Return (x, y) of the center of cell containing provided text 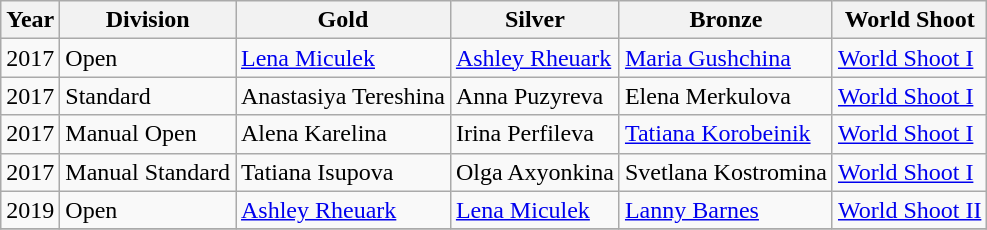
Lanny Barnes (726, 210)
Alena Karelina (344, 134)
Irina Perfileva (534, 134)
Manual Standard (148, 172)
Tatiana Korobeinik (726, 134)
Silver (534, 20)
2019 (30, 210)
World Shoot II (909, 210)
Svetlana Kostromina (726, 172)
Bronze (726, 20)
Gold (344, 20)
Anna Puzyreva (534, 96)
Manual Open (148, 134)
Year (30, 20)
Tatiana Isupova (344, 172)
Olga Axyonkina (534, 172)
Maria Gushchina (726, 58)
Anastasiya Tereshina (344, 96)
Standard (148, 96)
Division (148, 20)
World Shoot (909, 20)
Elena Merkulova (726, 96)
